Output the [X, Y] coordinate of the center of the cell containing the given text.  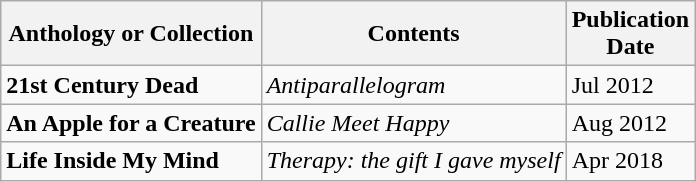
Callie Meet Happy [414, 123]
21st Century Dead [131, 85]
Life Inside My Mind [131, 161]
Aug 2012 [630, 123]
Contents [414, 34]
Anthology or Collection [131, 34]
An Apple for a Creature [131, 123]
Antiparallelogram [414, 85]
Jul 2012 [630, 85]
PublicationDate [630, 34]
Therapy: the gift I gave myself [414, 161]
Apr 2018 [630, 161]
